Determine the [X, Y] coordinate at the center of the cell enclosing the given text.  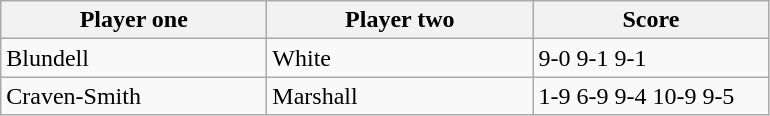
Player two [400, 20]
Blundell [134, 58]
Marshall [400, 96]
Craven-Smith [134, 96]
White [400, 58]
Score [651, 20]
Player one [134, 20]
1-9 6-9 9-4 10-9 9-5 [651, 96]
9-0 9-1 9-1 [651, 58]
